Return [X, Y] of the center of cell containing provided text 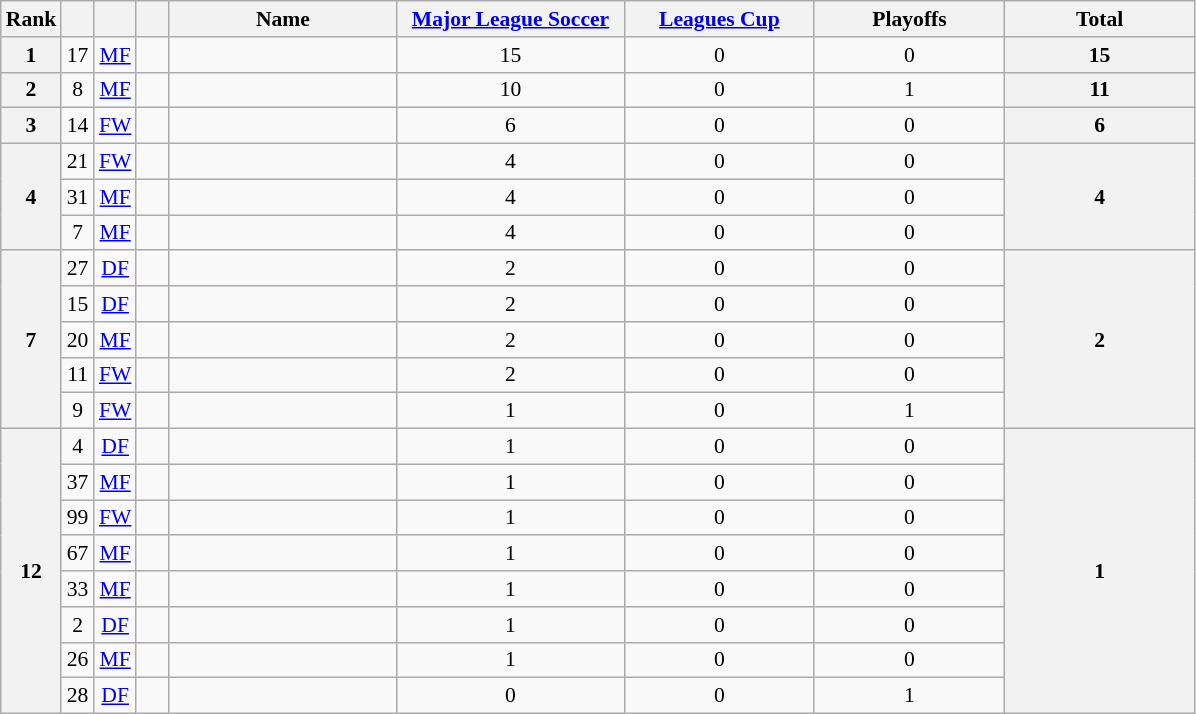
Name [283, 19]
37 [78, 482]
33 [78, 589]
26 [78, 660]
21 [78, 162]
14 [78, 126]
Rank [32, 19]
28 [78, 696]
31 [78, 197]
10 [511, 90]
67 [78, 554]
8 [78, 90]
3 [32, 126]
9 [78, 411]
17 [78, 55]
Playoffs [909, 19]
99 [78, 518]
Major League Soccer [511, 19]
Total [1100, 19]
12 [32, 572]
20 [78, 340]
27 [78, 269]
Leagues Cup [719, 19]
